Detect which cell encompasses the target text, then output its [x, y] center coordinate. 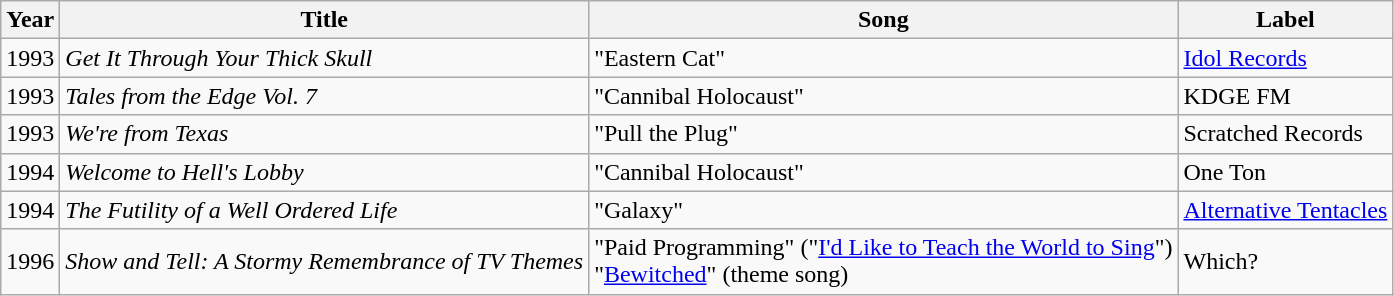
"Paid Programming" ("I'd Like to Teach the World to Sing")"Bewitched" (theme song) [884, 262]
Title [324, 20]
One Ton [1286, 172]
1996 [30, 262]
"Eastern Cat" [884, 58]
Get It Through Your Thick Skull [324, 58]
Which? [1286, 262]
Alternative Tentacles [1286, 210]
Scratched Records [1286, 134]
KDGE FM [1286, 96]
Year [30, 20]
Label [1286, 20]
Welcome to Hell's Lobby [324, 172]
Song [884, 20]
"Galaxy" [884, 210]
Show and Tell: A Stormy Remembrance of TV Themes [324, 262]
Idol Records [1286, 58]
We're from Texas [324, 134]
Tales from the Edge Vol. 7 [324, 96]
The Futility of a Well Ordered Life [324, 210]
"Pull the Plug" [884, 134]
